From the cell containing the given text, extract its center point as [x, y] coordinate. 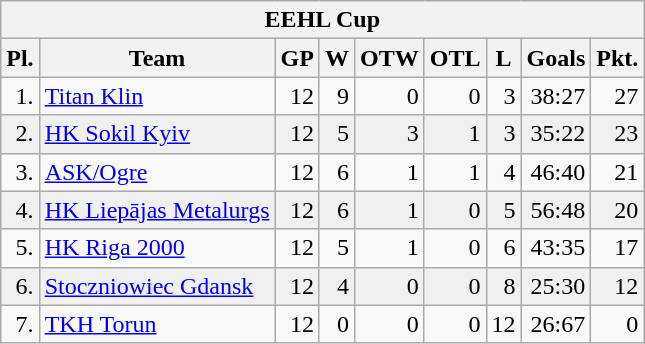
OTW [389, 58]
W [336, 58]
20 [618, 210]
TKH Torun [157, 324]
Team [157, 58]
26:67 [556, 324]
EEHL Cup [322, 20]
3. [20, 172]
38:27 [556, 96]
25:30 [556, 286]
56:48 [556, 210]
HK Sokil Kyiv [157, 134]
GP [297, 58]
8 [504, 286]
ASK/Ogre [157, 172]
21 [618, 172]
7. [20, 324]
Goals [556, 58]
OTL [455, 58]
23 [618, 134]
43:35 [556, 248]
46:40 [556, 172]
Pl. [20, 58]
5. [20, 248]
4. [20, 210]
HK Liepājas Metalurgs [157, 210]
1. [20, 96]
2. [20, 134]
Titan Klin [157, 96]
L [504, 58]
27 [618, 96]
35:22 [556, 134]
6. [20, 286]
Stoczniowiec Gdansk [157, 286]
Pkt. [618, 58]
HK Riga 2000 [157, 248]
9 [336, 96]
17 [618, 248]
